Extract the [x, y] coordinate from the center of the cell holding the provided text.  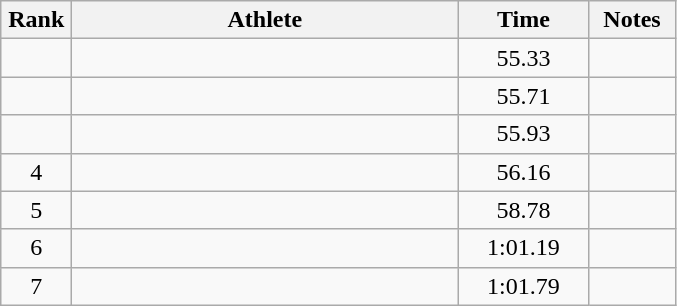
56.16 [524, 172]
Athlete [265, 20]
1:01.19 [524, 248]
58.78 [524, 210]
1:01.79 [524, 286]
55.93 [524, 134]
Time [524, 20]
6 [36, 248]
55.33 [524, 58]
Notes [632, 20]
55.71 [524, 96]
4 [36, 172]
5 [36, 210]
7 [36, 286]
Rank [36, 20]
